Scan for the cell matching the given text and deliver its [X, Y] coordinate at center. 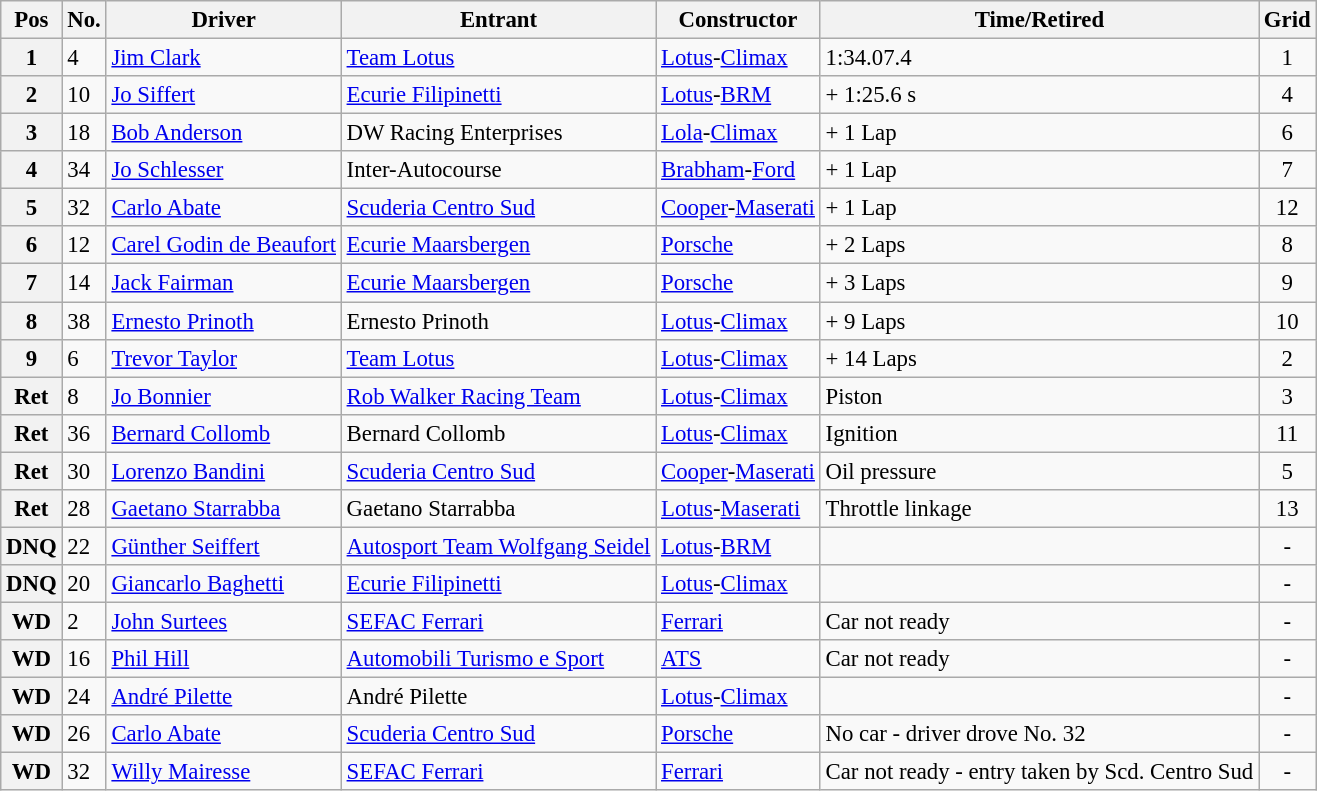
Willy Mairesse [224, 772]
Oil pressure [1039, 471]
Günther Seiffert [224, 546]
Pos [32, 20]
+ 2 Laps [1039, 245]
Driver [224, 20]
Lola-Climax [738, 133]
36 [84, 433]
Phil Hill [224, 659]
30 [84, 471]
Carel Godin de Beaufort [224, 245]
Time/Retired [1039, 20]
Automobili Turismo e Sport [498, 659]
Jim Clark [224, 58]
Jack Fairman [224, 283]
Jo Schlesser [224, 170]
Inter-Autocourse [498, 170]
ATS [738, 659]
Throttle linkage [1039, 509]
13 [1288, 509]
Ignition [1039, 433]
John Surtees [224, 621]
14 [84, 283]
Autosport Team Wolfgang Seidel [498, 546]
Trevor Taylor [224, 358]
+ 3 Laps [1039, 283]
Grid [1288, 20]
26 [84, 734]
34 [84, 170]
Rob Walker Racing Team [498, 396]
22 [84, 546]
No. [84, 20]
24 [84, 697]
+ 14 Laps [1039, 358]
+ 9 Laps [1039, 321]
38 [84, 321]
Bob Anderson [224, 133]
DW Racing Enterprises [498, 133]
Jo Bonnier [224, 396]
Jo Siffert [224, 95]
18 [84, 133]
Piston [1039, 396]
Constructor [738, 20]
Brabham-Ford [738, 170]
Lotus-Maserati [738, 509]
Car not ready - entry taken by Scd. Centro Sud [1039, 772]
1:34.07.4 [1039, 58]
28 [84, 509]
+ 1:25.6 s [1039, 95]
Lorenzo Bandini [224, 471]
16 [84, 659]
Entrant [498, 20]
No car - driver drove No. 32 [1039, 734]
11 [1288, 433]
20 [84, 584]
Giancarlo Baghetti [224, 584]
